From the cell containing the given text, extract its center point as [x, y] coordinate. 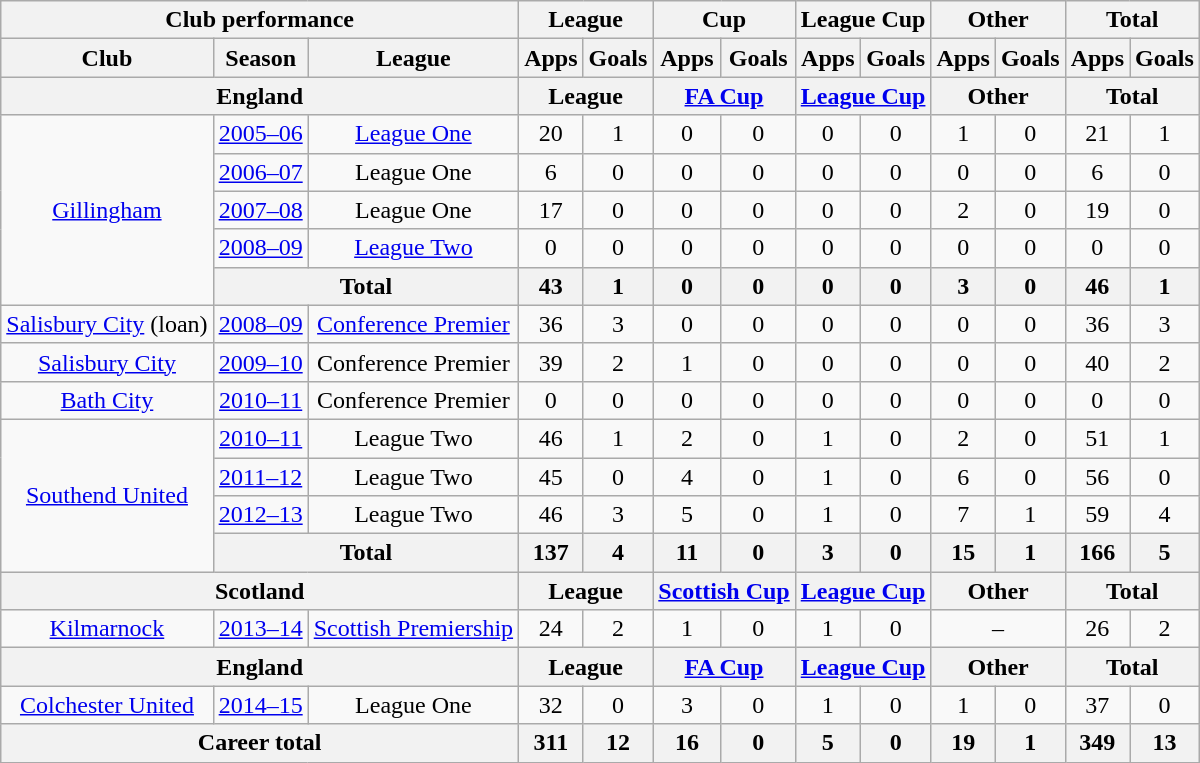
166 [1097, 553]
– [998, 629]
51 [1097, 438]
59 [1097, 515]
2007–08 [260, 210]
Southend United [107, 495]
Gillingham [107, 210]
7 [963, 515]
15 [963, 553]
349 [1097, 743]
26 [1097, 629]
2013–14 [260, 629]
24 [551, 629]
16 [687, 743]
37 [1097, 705]
39 [551, 362]
Salisbury City [107, 362]
40 [1097, 362]
Scottish Premiership [413, 629]
20 [551, 134]
Scotland [260, 591]
2011–12 [260, 477]
2012–13 [260, 515]
45 [551, 477]
Club [107, 58]
2006–07 [260, 172]
12 [618, 743]
13 [1165, 743]
21 [1097, 134]
311 [551, 743]
Club performance [260, 20]
2014–15 [260, 705]
Cup [724, 20]
56 [1097, 477]
11 [687, 553]
2009–10 [260, 362]
Career total [260, 743]
Season [260, 58]
Bath City [107, 400]
Colchester United [107, 705]
43 [551, 286]
2005–06 [260, 134]
32 [551, 705]
Salisbury City (loan) [107, 324]
137 [551, 553]
Scottish Cup [724, 591]
17 [551, 210]
Kilmarnock [107, 629]
